Locate the cell with the specified text and output its (x, y) center coordinate. 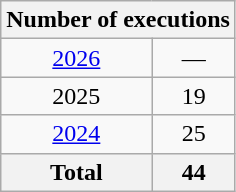
Number of executions (118, 20)
2024 (76, 134)
2025 (76, 96)
44 (194, 172)
19 (194, 96)
— (194, 58)
25 (194, 134)
2026 (76, 58)
Total (76, 172)
